For the text-containing cell, return its midpoint in (x, y) coordinate format. 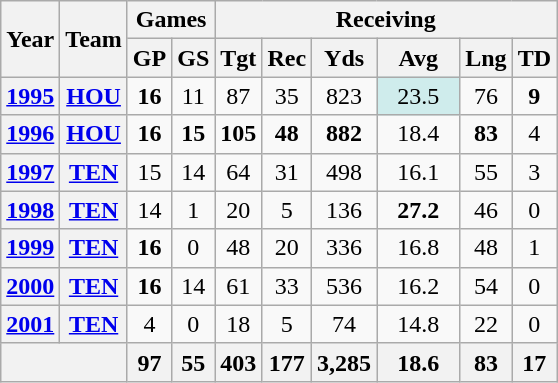
177 (287, 362)
Year (30, 39)
64 (238, 172)
2000 (30, 286)
87 (238, 96)
18 (238, 324)
Rec (287, 58)
882 (344, 134)
1995 (30, 96)
27.2 (418, 210)
3 (534, 172)
Team (94, 39)
35 (287, 96)
16.8 (418, 248)
Avg (418, 58)
2001 (30, 324)
536 (344, 286)
9 (534, 96)
3,285 (344, 362)
1996 (30, 134)
136 (344, 210)
76 (486, 96)
Yds (344, 58)
1997 (30, 172)
33 (287, 286)
GS (194, 58)
1998 (30, 210)
823 (344, 96)
Lng (486, 58)
336 (344, 248)
18.6 (418, 362)
1999 (30, 248)
14.8 (418, 324)
17 (534, 362)
Receiving (386, 20)
Tgt (238, 58)
105 (238, 134)
403 (238, 362)
498 (344, 172)
16.1 (418, 172)
GP (149, 58)
16.2 (418, 286)
54 (486, 286)
Games (170, 20)
61 (238, 286)
11 (194, 96)
97 (149, 362)
23.5 (418, 96)
TD (534, 58)
46 (486, 210)
74 (344, 324)
31 (287, 172)
18.4 (418, 134)
22 (486, 324)
